Determine the (X, Y) coordinate at the center of the cell enclosing the given text.  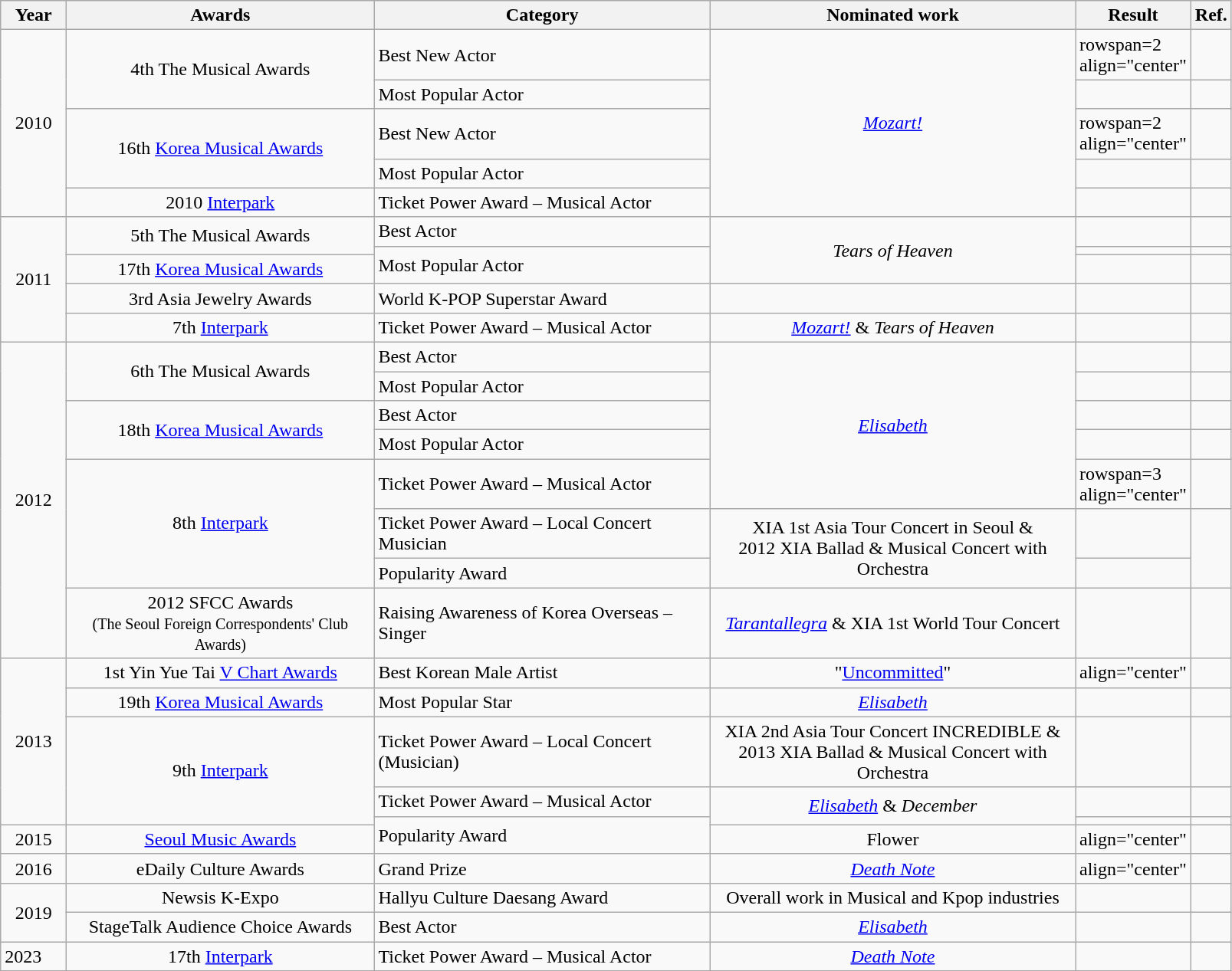
Tarantallegra & XIA 1st World Tour Concert (892, 623)
6th The Musical Awards (221, 371)
2015 (34, 839)
Ticket Power Award – Local Concert Musician (543, 533)
4th The Musical Awards (221, 69)
Most Popular Star (543, 702)
Raising Awareness of Korea Overseas – Singer (543, 623)
Hallyu Culture Daesang Award (543, 897)
Category (543, 15)
1st Yin Yue Tai V Chart Awards (221, 673)
16th Korea Musical Awards (221, 149)
2019 (34, 912)
17th Interpark (221, 956)
Mozart! (892, 123)
XIA 2nd Asia Tour Concert INCREDIBLE &2013 XIA Ballad & Musical Concert with Orchestra (892, 752)
Awards (221, 15)
rowspan=3 align="center" (1133, 484)
Grand Prize (543, 868)
Overall work in Musical and Kpop industries (892, 897)
2011 (34, 279)
Tears of Heaven (892, 250)
2012 SFCC Awards(The Seoul Foreign Correspondents' Club Awards) (221, 623)
Elisabeth & December (892, 806)
Best Korean Male Artist (543, 673)
Nominated work (892, 15)
3rd Asia Jewelry Awards (221, 298)
"Uncommitted" (892, 673)
7th Interpark (221, 327)
17th Korea Musical Awards (221, 269)
Seoul Music Awards (221, 839)
Ticket Power Award – Local Concert (Musician) (543, 752)
Ref. (1211, 15)
World K-POP Superstar Award (543, 298)
2013 (34, 742)
2010 (34, 123)
2012 (34, 500)
Newsis K-Expo (221, 897)
2016 (34, 868)
StageTalk Audience Choice Awards (221, 927)
19th Korea Musical Awards (221, 702)
Mozart! & Tears of Heaven (892, 327)
2023 (34, 956)
8th Interpark (221, 523)
2010 Interpark (221, 202)
XIA 1st Asia Tour Concert in Seoul &2012 XIA Ballad & Musical Concert with Orchestra (892, 549)
9th Interpark (221, 771)
Flower (892, 839)
eDaily Culture Awards (221, 868)
Year (34, 15)
18th Korea Musical Awards (221, 430)
Result (1133, 15)
5th The Musical Awards (221, 236)
